Capture the cell that displays the provided text and extract its (x, y) central coordinate. 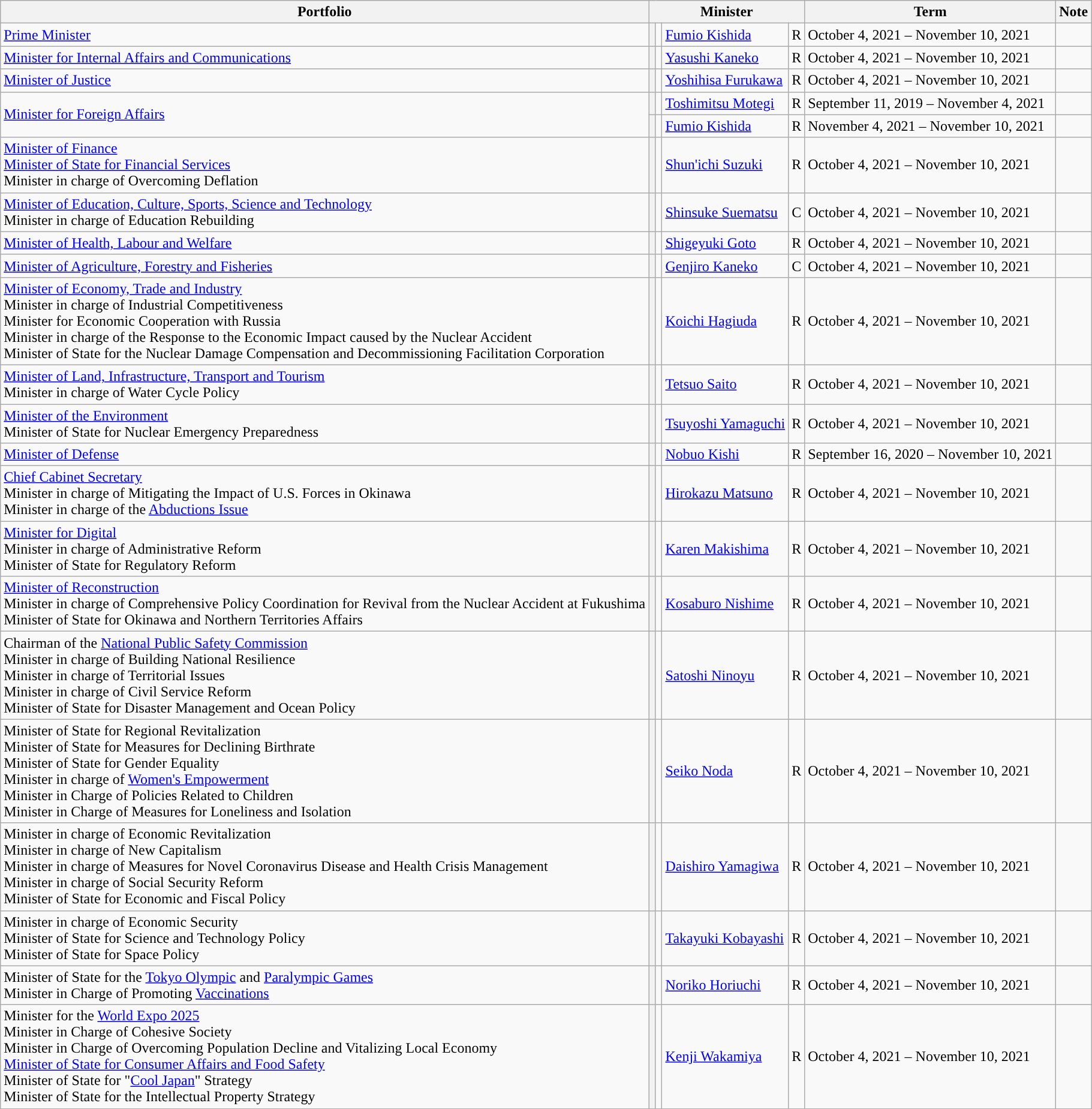
Daishiro Yamagiwa (726, 867)
Shinsuke Suematsu (726, 212)
Minister of Agriculture, Forestry and Fisheries (325, 266)
Prime Minister (325, 35)
Term (931, 12)
Koichi Hagiuda (726, 321)
Tetsuo Saito (726, 384)
Chief Cabinet SecretaryMinister in charge of Mitigating the Impact of U.S. Forces in OkinawaMinister in charge of the Abductions Issue (325, 494)
Karen Makishima (726, 549)
Kosaburo Nishime (726, 604)
Minister of Education, Culture, Sports, Science and TechnologyMinister in charge of Education Rebuilding (325, 212)
Minister of FinanceMinister of State for Financial ServicesMinister in charge of Overcoming Deflation (325, 165)
Yasushi Kaneko (726, 58)
Minister for DigitalMinister in charge of Administrative ReformMinister of State for Regulatory Reform (325, 549)
Hirokazu Matsuno (726, 494)
Minister of the EnvironmentMinister of State for Nuclear Emergency Preparedness (325, 423)
September 11, 2019 – November 4, 2021 (931, 103)
Takayuki Kobayashi (726, 938)
Shigeyuki Goto (726, 243)
Minister of Defense (325, 455)
Seiko Noda (726, 771)
September 16, 2020 – November 10, 2021 (931, 455)
Minister of Justice (325, 80)
Satoshi Ninoyu (726, 675)
Minister in charge of Economic SecurityMinister of State for Science and Technology PolicyMinister of State for Space Policy (325, 938)
Note (1073, 12)
Minister (727, 12)
Minister for Foreign Affairs (325, 115)
Minister of Land, Infrastructure, Transport and TourismMinister in charge of Water Cycle Policy (325, 384)
Nobuo Kishi (726, 455)
Shun'ichi Suzuki (726, 165)
Minister for Internal Affairs and Communications (325, 58)
Yoshihisa Furukawa (726, 80)
Noriko Horiuchi (726, 985)
Minister of Health, Labour and Welfare (325, 243)
Tsuyoshi Yamaguchi (726, 423)
November 4, 2021 – November 10, 2021 (931, 126)
Kenji Wakamiya (726, 1057)
Toshimitsu Motegi (726, 103)
Portfolio (325, 12)
Minister of State for the Tokyo Olympic and Paralympic GamesMinister in Charge of Promoting Vaccinations (325, 985)
Genjiro Kaneko (726, 266)
